Output the [X, Y] coordinate of the center of the cell containing the given text.  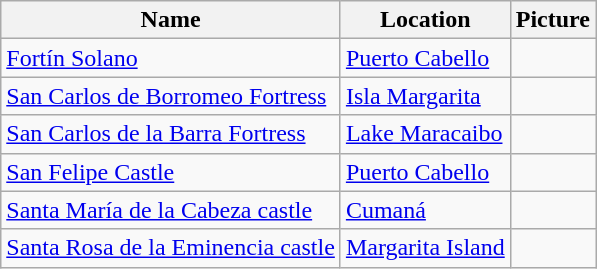
Cumaná [425, 210]
Picture [552, 20]
San Felipe Castle [171, 172]
San Carlos de la Barra Fortress [171, 134]
Fortín Solano [171, 58]
Margarita Island [425, 248]
Santa Rosa de la Eminencia castle [171, 248]
Location [425, 20]
San Carlos de Borromeo Fortress [171, 96]
Name [171, 20]
Santa María de la Cabeza castle [171, 210]
Isla Margarita [425, 96]
Lake Maracaibo [425, 134]
